Find where the given text appears and provide that cell's center as [X, Y] coordinate. 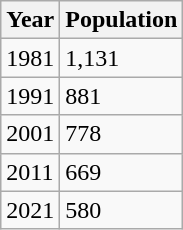
778 [122, 134]
669 [122, 172]
2001 [30, 134]
1981 [30, 58]
Year [30, 20]
1991 [30, 96]
Population [122, 20]
2011 [30, 172]
881 [122, 96]
580 [122, 210]
2021 [30, 210]
1,131 [122, 58]
